Identify which cell holds the provided text, then report its [x, y] central coordinate. 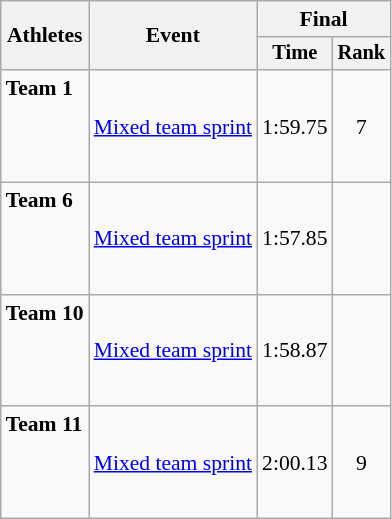
Final [324, 19]
Rank [362, 54]
1:58.87 [294, 351]
1:57.85 [294, 239]
2:00.13 [294, 463]
Athletes [45, 36]
Time [294, 54]
Team 10 [45, 351]
7 [362, 126]
Team 11 [45, 463]
Team 6 [45, 239]
Event [173, 36]
1:59.75 [294, 126]
Team 1 [45, 126]
9 [362, 463]
